Extract the [x, y] coordinate from the center of the cell holding the provided text.  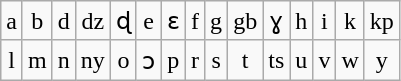
a [12, 21]
y [382, 60]
ny [92, 60]
e [148, 21]
ɔ [148, 60]
ɣ [276, 21]
o [123, 60]
n [64, 60]
h [302, 21]
p [174, 60]
f [196, 21]
gb [246, 21]
dz [92, 21]
t [246, 60]
v [324, 60]
d [64, 21]
g [216, 21]
w [350, 60]
s [216, 60]
b [37, 21]
k [350, 21]
ts [276, 60]
l [12, 60]
m [37, 60]
ɛ [174, 21]
kp [382, 21]
u [302, 60]
ɖ [123, 21]
r [196, 60]
i [324, 21]
